Find where the given text appears and provide that cell's center as (x, y) coordinate. 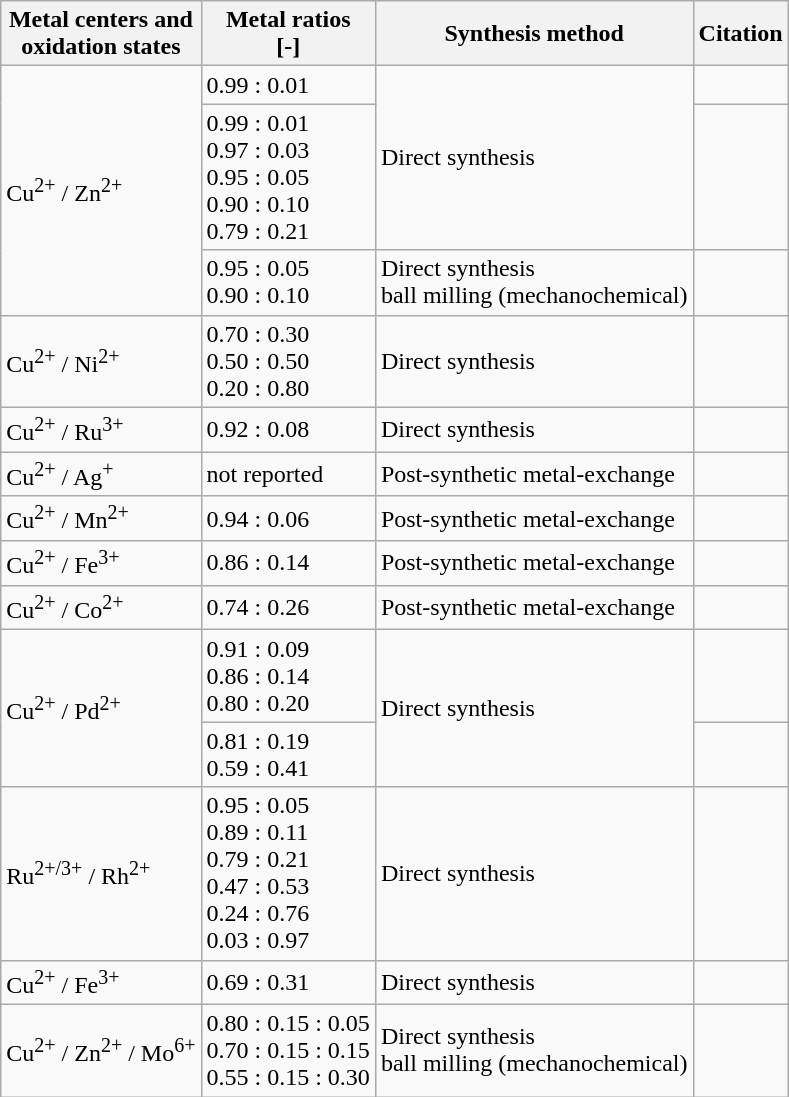
0.81 : 0.190.59 : 0.41 (288, 754)
Cu2+ / Mn2+ (101, 518)
0.91 : 0.090.86 : 0.140.80 : 0.20 (288, 676)
Metal centers andoxidation states (101, 34)
0.69 : 0.31 (288, 982)
Citation (740, 34)
0.99 : 0.010.97 : 0.030.95 : 0.050.90 : 0.100.79 : 0.21 (288, 177)
0.95 : 0.050.90 : 0.10 (288, 282)
0.95 : 0.050.89 : 0.110.79 : 0.210.47 : 0.530.24 : 0.760.03 : 0.97 (288, 874)
not reported (288, 474)
Ru2+/3+ / Rh2+ (101, 874)
0.86 : 0.14 (288, 564)
0.80 : 0.15 : 0.050.70 : 0.15 : 0.150.55 : 0.15 : 0.30 (288, 1051)
0.99 : 0.01 (288, 85)
0.70 : 0.300.50 : 0.500.20 : 0.80 (288, 361)
Cu2+ / Co2+ (101, 608)
Cu2+ / Ni2+ (101, 361)
Synthesis method (534, 34)
Cu2+ / Zn2+ / Mo6+ (101, 1051)
Cu2+ / Zn2+ (101, 190)
Cu2+ / Ag+ (101, 474)
0.94 : 0.06 (288, 518)
Cu2+ / Pd2+ (101, 708)
Cu2+ / Ru3+ (101, 430)
0.74 : 0.26 (288, 608)
Metal ratios[-] (288, 34)
0.92 : 0.08 (288, 430)
